Pinpoint the cell where the given text exists, returning its [X, Y] midpoint coordinate. 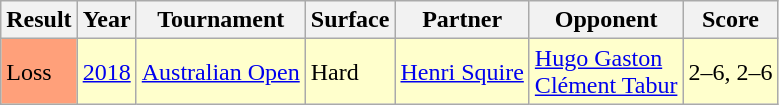
Year [106, 20]
Surface [350, 20]
Tournament [220, 20]
Hugo Gaston Clément Tabur [606, 72]
Loss [39, 72]
Partner [462, 20]
Hard [350, 72]
Australian Open [220, 72]
Opponent [606, 20]
2018 [106, 72]
2–6, 2–6 [730, 72]
Score [730, 20]
Henri Squire [462, 72]
Result [39, 20]
